Search for the cell housing the specified text and yield its [X, Y] center coordinate. 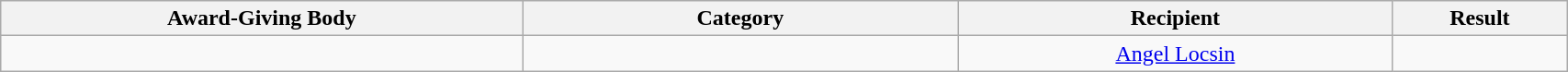
Result [1479, 18]
Award-Giving Body [262, 18]
Category [740, 18]
Angel Locsin [1176, 54]
Recipient [1176, 18]
